Return the [x, y] coordinate for the center point of the cell that contains the specified text.  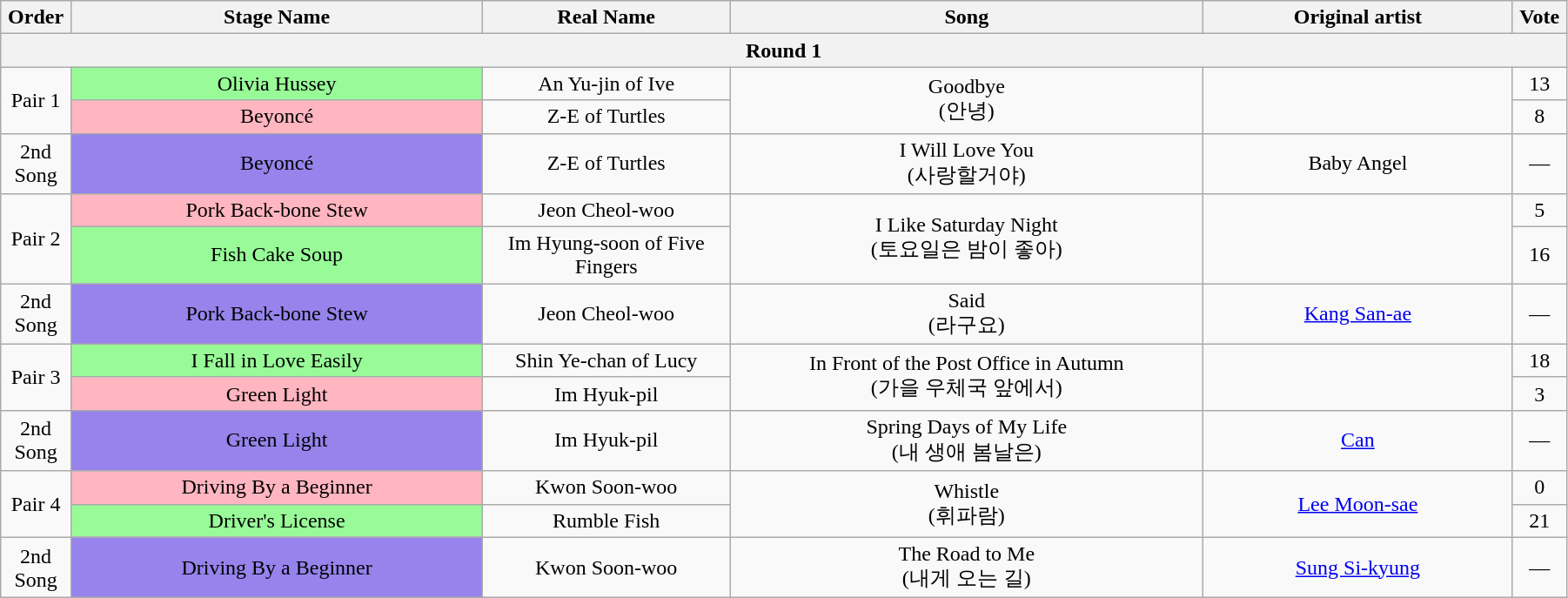
Lee Moon-sae [1357, 504]
Spring Days of My Life(내 생애 봄날은) [967, 440]
Baby Angel [1357, 164]
Kang San-ae [1357, 314]
21 [1540, 521]
Said(라구요) [967, 314]
Sung Si-kyung [1357, 568]
0 [1540, 487]
I Fall in Love Easily [277, 360]
The Road to Me(내게 오는 길) [967, 568]
Shin Ye-chan of Lucy [606, 360]
Olivia Hussey [277, 84]
5 [1540, 211]
I Will Love You(사랑할거야) [967, 164]
16 [1540, 256]
3 [1540, 393]
Stage Name [277, 17]
An Yu-jin of Ive [606, 84]
8 [1540, 117]
Can [1357, 440]
Original artist [1357, 17]
Rumble Fish [606, 521]
Fish Cake Soup [277, 256]
Goodbye(안녕) [967, 100]
Pair 3 [37, 377]
Im Hyung-soon of Five Fingers [606, 256]
Order [37, 17]
Vote [1540, 17]
18 [1540, 360]
In Front of the Post Office in Autumn(가을 우체국 앞에서) [967, 377]
Pair 2 [37, 239]
I Like Saturday Night(토요일은 밤이 좋아) [967, 239]
Driver's License [277, 521]
Real Name [606, 17]
13 [1540, 84]
Song [967, 17]
Pair 1 [37, 100]
Whistle(휘파람) [967, 504]
Pair 4 [37, 504]
Round 1 [784, 50]
